Scan for the cell matching the given text and deliver its (X, Y) coordinate at center. 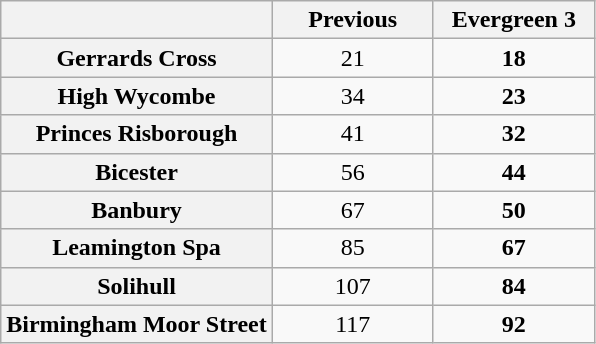
56 (352, 172)
92 (514, 324)
Banbury (136, 210)
Birmingham Moor Street (136, 324)
41 (352, 134)
23 (514, 96)
21 (352, 58)
34 (352, 96)
Evergreen 3 (514, 20)
Previous (352, 20)
Solihull (136, 286)
Princes Risborough (136, 134)
44 (514, 172)
85 (352, 248)
84 (514, 286)
Gerrards Cross (136, 58)
107 (352, 286)
50 (514, 210)
117 (352, 324)
High Wycombe (136, 96)
32 (514, 134)
Bicester (136, 172)
18 (514, 58)
Leamington Spa (136, 248)
